Return the [X, Y] coordinate for the center point of the cell that contains the specified text.  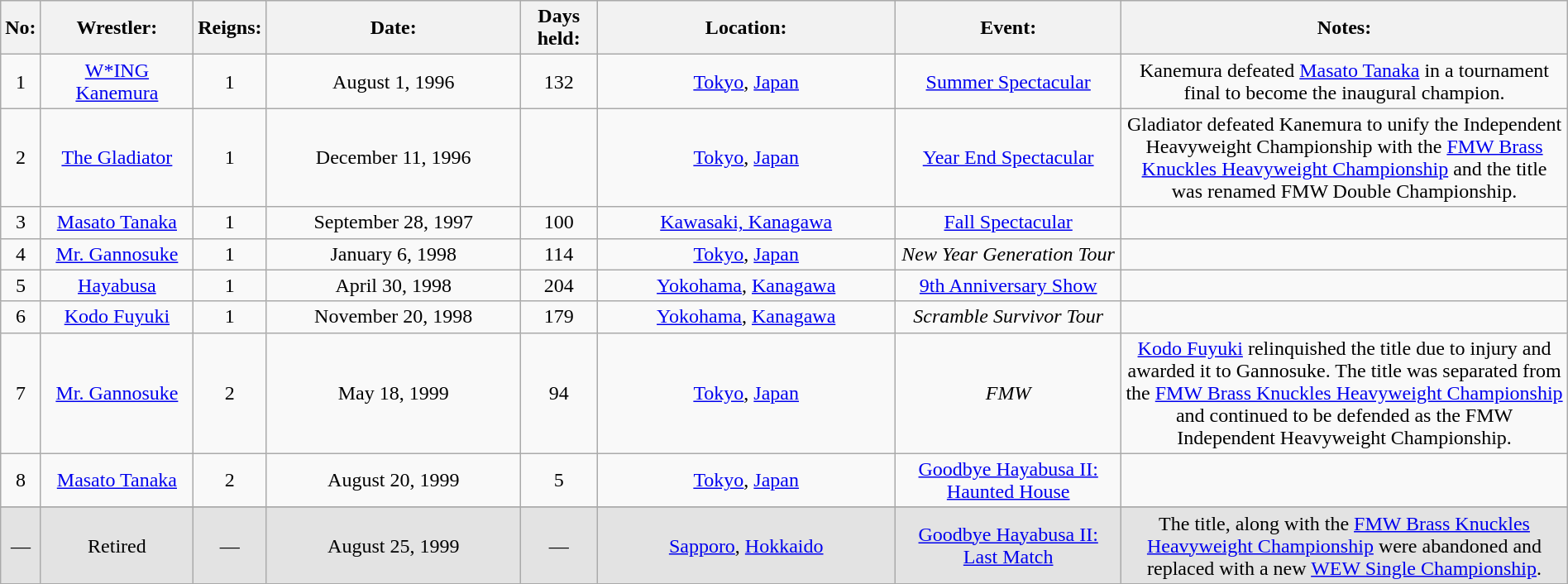
6 [21, 317]
August 25, 1999 [394, 545]
Location: [746, 28]
94 [558, 393]
7 [21, 393]
FMW [1009, 393]
September 28, 1997 [394, 223]
Kodo Fuyuki [117, 317]
Fall Spectacular [1009, 223]
New Year Generation Tour [1009, 254]
Goodbye Hayabusa II: Last Match [1009, 545]
Days held: [558, 28]
Kawasaki, Kanagawa [746, 223]
Reigns: [230, 28]
9th Anniversary Show [1009, 285]
W*ING Kanemura [117, 81]
Year End Spectacular [1009, 157]
Retired [117, 545]
December 11, 1996 [394, 157]
Summer Spectacular [1009, 81]
Notes: [1345, 28]
Date: [394, 28]
Hayabusa [117, 285]
November 20, 1998 [394, 317]
August 20, 1999 [394, 480]
204 [558, 285]
August 1, 1996 [394, 81]
8 [21, 480]
179 [558, 317]
May 18, 1999 [394, 393]
4 [21, 254]
114 [558, 254]
Wrestler: [117, 28]
132 [558, 81]
Goodbye Hayabusa II: Haunted House [1009, 480]
Kanemura defeated Masato Tanaka in a tournament final to become the inaugural champion. [1345, 81]
Event: [1009, 28]
Scramble Survivor Tour [1009, 317]
3 [21, 223]
Sapporo, Hokkaido [746, 545]
No: [21, 28]
The title, along with the FMW Brass Knuckles Heavyweight Championship were abandoned and replaced with a new WEW Single Championship. [1345, 545]
The Gladiator [117, 157]
100 [558, 223]
January 6, 1998 [394, 254]
April 30, 1998 [394, 285]
